Return [x, y] of the center of cell containing provided text 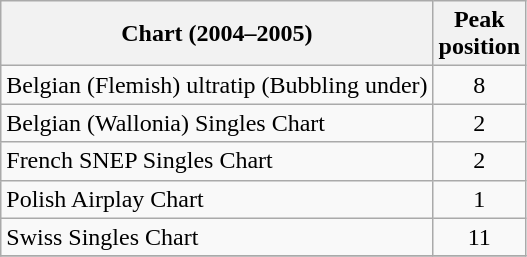
Belgian (Wallonia) Singles Chart [217, 123]
8 [479, 85]
Belgian (Flemish) ultratip (Bubbling under) [217, 85]
Peakposition [479, 34]
Chart (2004–2005) [217, 34]
11 [479, 237]
Swiss Singles Chart [217, 237]
Polish Airplay Chart [217, 199]
1 [479, 199]
French SNEP Singles Chart [217, 161]
